Detect which cell encompasses the target text, then output its (x, y) center coordinate. 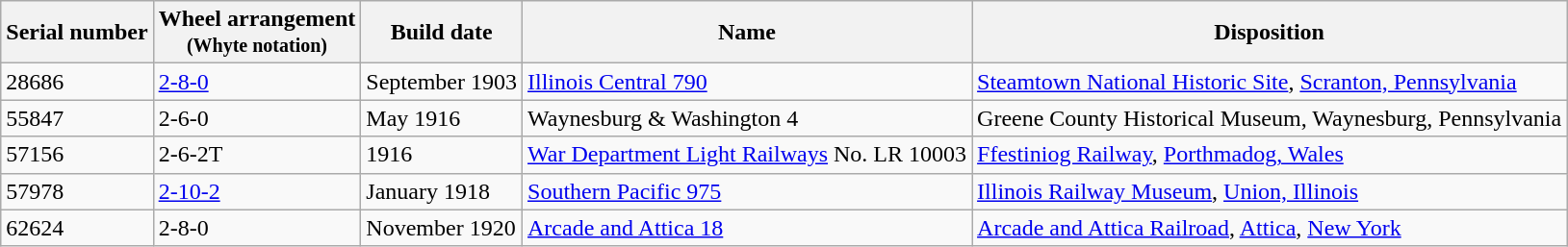
57156 (77, 155)
Serial number (77, 33)
2-10-2 (257, 191)
Illinois Railway Museum, Union, Illinois (1270, 191)
62624 (77, 228)
Disposition (1270, 33)
Arcade and Attica 18 (747, 228)
Greene County Historical Museum, Waynesburg, Pennsylvania (1270, 118)
2-6-0 (257, 118)
Wheel arrangement(Whyte notation) (257, 33)
Steamtown National Historic Site, Scranton, Pennsylvania (1270, 82)
28686 (77, 82)
Illinois Central 790 (747, 82)
War Department Light Railways No. LR 10003 (747, 155)
57978 (77, 191)
Southern Pacific 975 (747, 191)
January 1918 (442, 191)
1916 (442, 155)
September 1903 (442, 82)
Ffestiniog Railway, Porthmadog, Wales (1270, 155)
Waynesburg & Washington 4 (747, 118)
2-6-2T (257, 155)
55847 (77, 118)
Name (747, 33)
May 1916 (442, 118)
Arcade and Attica Railroad, Attica, New York (1270, 228)
Build date (442, 33)
November 1920 (442, 228)
